Find where the given text appears and provide that cell's center as (x, y) coordinate. 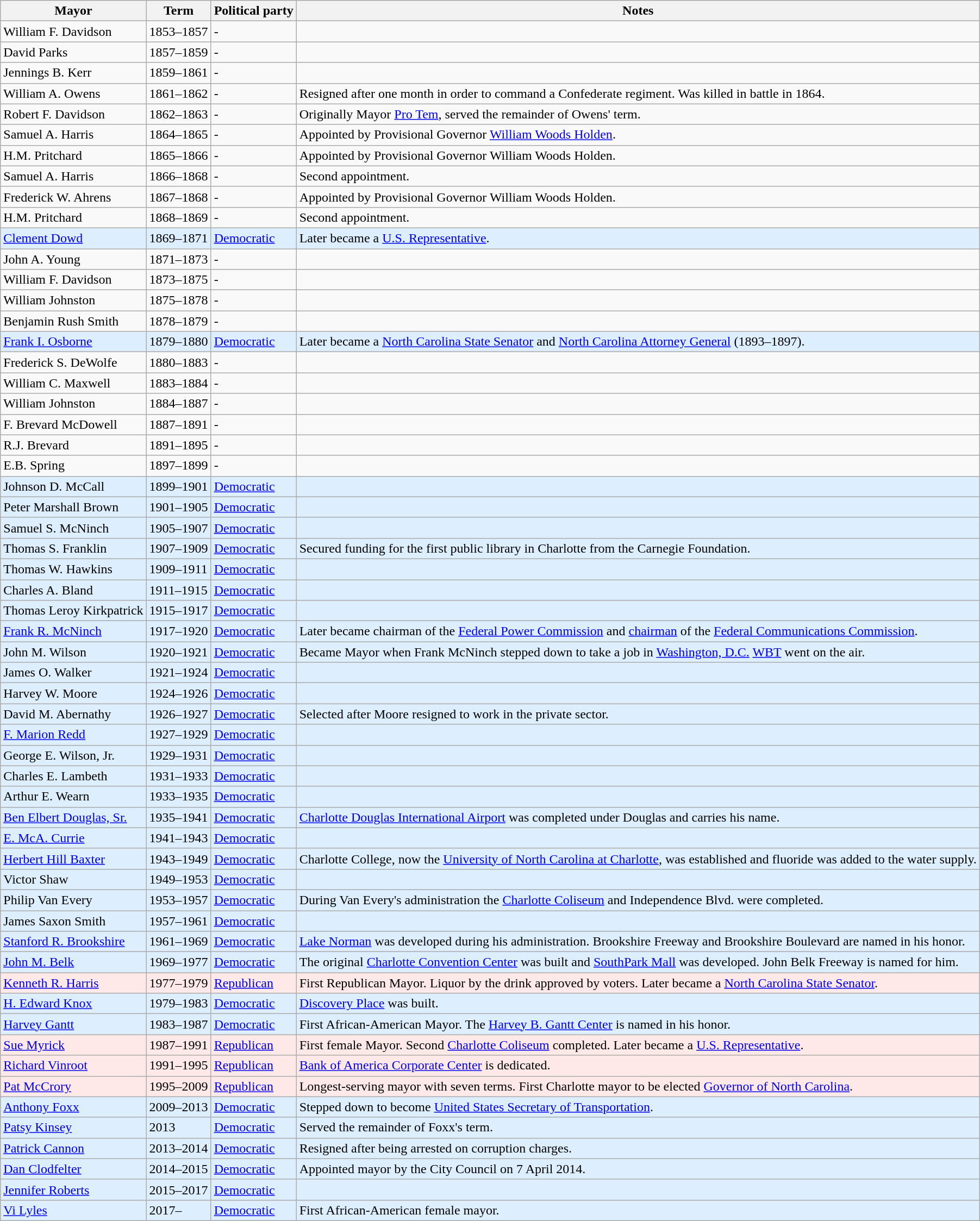
Appointed mayor by the City Council on 7 April 2014. (638, 1169)
1862–1863 (178, 114)
1905–1907 (178, 528)
1991–1995 (178, 1066)
Vi Lyles (73, 1210)
1899–1901 (178, 486)
Kenneth R. Harris (73, 983)
Charlotte Douglas International Airport was completed under Douglas and carries his name. (638, 817)
1920–1921 (178, 652)
Jennifer Roberts (73, 1189)
Became Mayor when Frank McNinch stepped down to take a job in Washington, D.C. WBT went on the air. (638, 652)
Discovery Place was built. (638, 1004)
1924–1926 (178, 693)
Peter Marshall Brown (73, 507)
1987–1991 (178, 1045)
James Saxon Smith (73, 921)
1941–1943 (178, 838)
Resigned after being arrested on corruption charges. (638, 1148)
1884–1887 (178, 404)
F. Brevard McDowell (73, 424)
H. Edward Knox (73, 1004)
First female Mayor. Second Charlotte Coliseum completed. Later became a U.S. Representative. (638, 1045)
William A. Owens (73, 93)
John M. Wilson (73, 652)
1871–1873 (178, 259)
Harvey W. Moore (73, 693)
1927–1929 (178, 735)
Benjamin Rush Smith (73, 321)
1983–1987 (178, 1024)
2013 (178, 1128)
John M. Belk (73, 962)
1969–1977 (178, 962)
1977–1979 (178, 983)
1909–1911 (178, 569)
1867–1868 (178, 197)
Frank I. Osborne (73, 342)
1887–1891 (178, 424)
George E. Wilson, Jr. (73, 755)
1891–1895 (178, 445)
1921–1924 (178, 673)
Jennings B. Kerr (73, 73)
William C. Maxwell (73, 383)
1915–1917 (178, 611)
First African-American female mayor. (638, 1210)
1857–1859 (178, 52)
Dan Clodfelter (73, 1169)
Stanford R. Brookshire (73, 942)
1861–1862 (178, 93)
Victor Shaw (73, 879)
Longest-serving mayor with seven terms. First Charlotte mayor to be elected Governor of North Carolina. (638, 1086)
The original Charlotte Convention Center was built and SouthPark Mall was developed. John Belk Freeway is named for him. (638, 962)
Selected after Moore resigned to work in the private sector. (638, 714)
Thomas S. Franklin (73, 548)
Arthur E. Wearn (73, 797)
Political party (253, 11)
Served the remainder of Foxx's term. (638, 1128)
During Van Every's administration the Charlotte Coliseum and Independence Blvd. were completed. (638, 900)
Charlotte College, now the University of North Carolina at Charlotte, was established and fluoride was added to the water supply. (638, 859)
2013–2014 (178, 1148)
1933–1935 (178, 797)
1949–1953 (178, 879)
R.J. Brevard (73, 445)
1943–1949 (178, 859)
Frank R. McNinch (73, 631)
1901–1905 (178, 507)
Anthony Foxx (73, 1107)
1865–1866 (178, 155)
Resigned after one month in order to command a Confederate regiment. Was killed in battle in 1864. (638, 93)
1911–1915 (178, 590)
Charles E. Lambeth (73, 776)
1935–1941 (178, 817)
1880–1883 (178, 362)
1879–1880 (178, 342)
1931–1933 (178, 776)
1995–2009 (178, 1086)
E.B. Spring (73, 466)
2017– (178, 1210)
Mayor (73, 11)
1917–1920 (178, 631)
Richard Vinroot (73, 1066)
Samuel S. McNinch (73, 528)
F. Marion Redd (73, 735)
1957–1961 (178, 921)
Sue Myrick (73, 1045)
Later became chairman of the Federal Power Commission and chairman of the Federal Communications Commission. (638, 631)
1859–1861 (178, 73)
1864–1865 (178, 135)
Originally Mayor Pro Tem, served the remainder of Owens' term. (638, 114)
John A. Young (73, 259)
First African-American Mayor. The Harvey B. Gantt Center is named in his honor. (638, 1024)
1926–1927 (178, 714)
Charles A. Bland (73, 590)
Patrick Cannon (73, 1148)
2015–2017 (178, 1189)
1907–1909 (178, 548)
James O. Walker (73, 673)
Thomas Leroy Kirkpatrick (73, 611)
Harvey Gantt (73, 1024)
Later became a North Carolina State Senator and North Carolina Attorney General (1893–1897). (638, 342)
1953–1957 (178, 900)
Philip Van Every (73, 900)
Johnson D. McCall (73, 486)
1897–1899 (178, 466)
Lake Norman was developed during his administration. Brookshire Freeway and Brookshire Boulevard are named in his honor. (638, 942)
Pat McCrory (73, 1086)
Thomas W. Hawkins (73, 569)
2014–2015 (178, 1169)
E. McA. Currie (73, 838)
Term (178, 11)
David Parks (73, 52)
Notes (638, 11)
1878–1879 (178, 321)
Herbert Hill Baxter (73, 859)
1883–1884 (178, 383)
Frederick W. Ahrens (73, 197)
Stepped down to become United States Secretary of Transportation. (638, 1107)
1869–1871 (178, 238)
Ben Elbert Douglas, Sr. (73, 817)
1961–1969 (178, 942)
1866–1868 (178, 176)
Robert F. Davidson (73, 114)
1868–1869 (178, 217)
1929–1931 (178, 755)
1873–1875 (178, 280)
First Republican Mayor. Liquor by the drink approved by voters. Later became a North Carolina State Senator. (638, 983)
David M. Abernathy (73, 714)
Bank of America Corporate Center is dedicated. (638, 1066)
Patsy Kinsey (73, 1128)
Later became a U.S. Representative. (638, 238)
Frederick S. DeWolfe (73, 362)
1875–1878 (178, 300)
1853–1857 (178, 32)
Clement Dowd (73, 238)
1979–1983 (178, 1004)
2009–2013 (178, 1107)
Secured funding for the first public library in Charlotte from the Carnegie Foundation. (638, 548)
